For the text-containing cell, return its midpoint in (x, y) coordinate format. 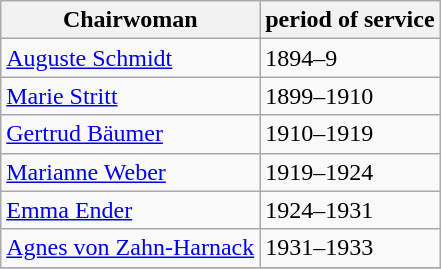
Agnes von Zahn-Harnack (130, 248)
1910–1919 (350, 134)
Marie Stritt (130, 96)
1899–1910 (350, 96)
Chairwoman (130, 20)
period of service (350, 20)
Gertrud Bäumer (130, 134)
Auguste Schmidt (130, 58)
Emma Ender (130, 210)
1931–1933 (350, 248)
1894–9 (350, 58)
Marianne Weber (130, 172)
1919–1924 (350, 172)
1924–1931 (350, 210)
